Return (X, Y) of the center of cell containing provided text 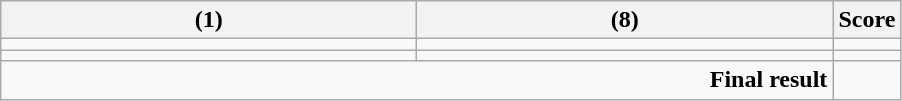
Score (867, 20)
Final result (417, 80)
(1) (209, 20)
(8) (625, 20)
